For the text-containing cell, return its midpoint in [x, y] coordinate format. 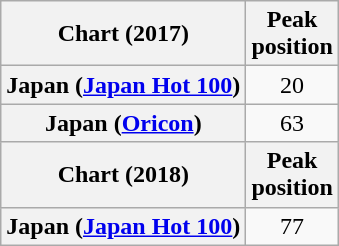
63 [292, 123]
20 [292, 85]
Japan (Oricon) [124, 123]
Chart (2017) [124, 34]
Chart (2018) [124, 174]
77 [292, 226]
